Return (X, Y) of the center of cell containing provided text 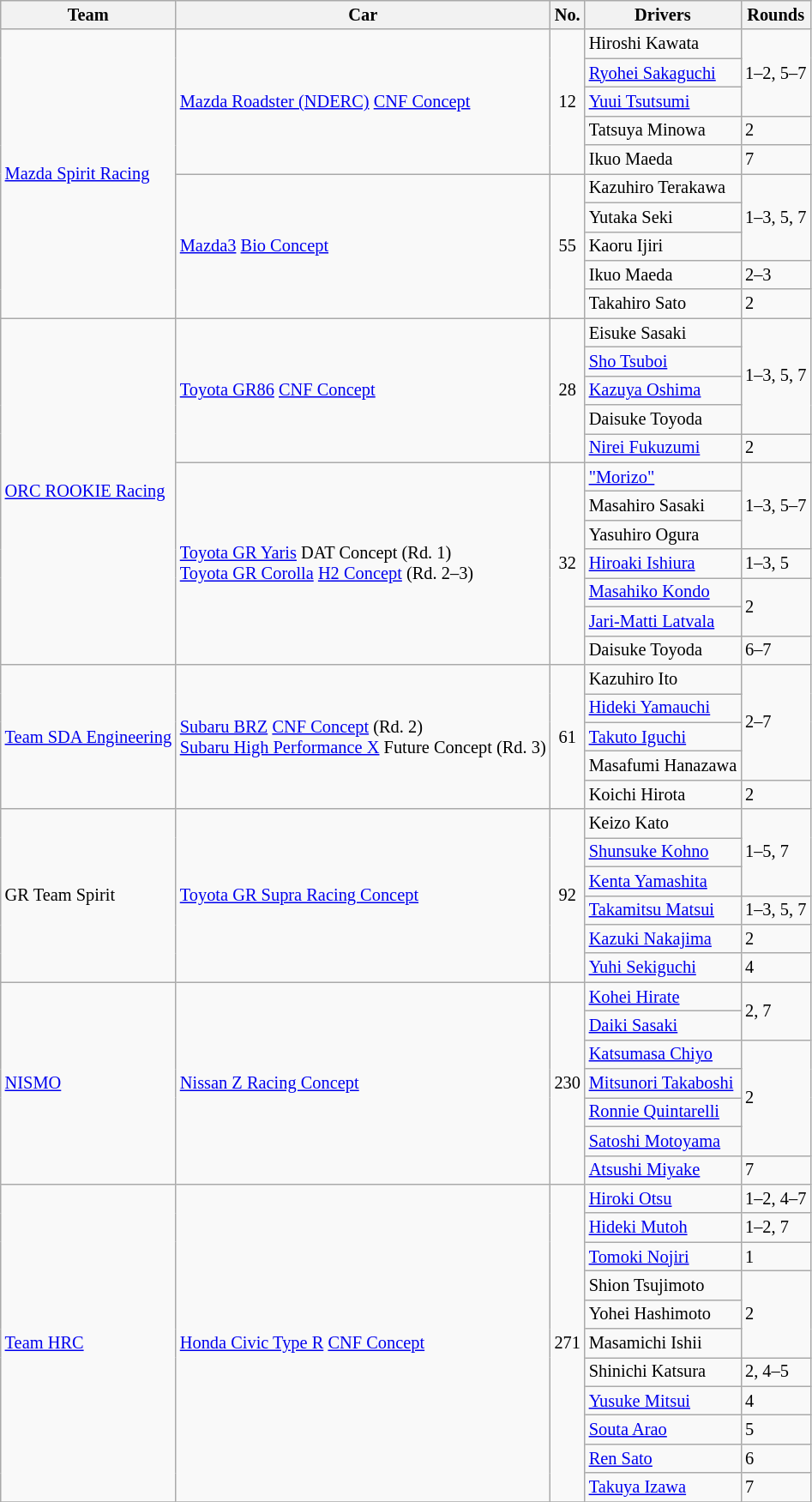
Eisuke Sasaki (663, 333)
Toyota GR86 CNF Concept (364, 390)
Mazda Roadster (NDERC) CNF Concept (364, 101)
Souta Arao (663, 1430)
Kazuya Oshima (663, 390)
Satoshi Motoyama (663, 1141)
No. (568, 15)
Team (88, 15)
32 (568, 564)
Masafumi Hanazawa (663, 765)
Yuui Tsutsumi (663, 101)
Hideki Yamauchi (663, 708)
1–2, 4–7 (775, 1198)
Shinichi Katsura (663, 1372)
Tomoki Nojiri (663, 1257)
Hiroki Otsu (663, 1198)
Ren Sato (663, 1458)
Mitsunori Takaboshi (663, 1083)
Sho Tsuboi (663, 361)
Shunsuke Kohno (663, 852)
Masahiko Kondo (663, 592)
12 (568, 101)
Yasuhiro Ogura (663, 534)
Katsumasa Chiyo (663, 1054)
Takuya Izawa (663, 1487)
Ronnie Quintarelli (663, 1112)
Toyota GR Supra Racing Concept (364, 896)
Keizo Kato (663, 823)
Yohei Hashimoto (663, 1314)
Car (364, 15)
Atsushi Miyake (663, 1170)
Rounds (775, 15)
NISMO (88, 1083)
1–2, 7 (775, 1228)
Kazuhiro Ito (663, 679)
Kazuki Nakajima (663, 938)
271 (568, 1342)
Honda Civic Type R CNF Concept (364, 1342)
55 (568, 245)
Team HRC (88, 1342)
Yuhi Sekiguchi (663, 968)
Mazda Spirit Racing (88, 173)
Daiki Sasaki (663, 1025)
ORC ROOKIE Racing (88, 492)
Hideki Mutoh (663, 1228)
Jari-Matti Latvala (663, 621)
Mazda3 Bio Concept (364, 245)
Masahiro Sasaki (663, 505)
Nissan Z Racing Concept (364, 1083)
2–7 (775, 722)
Takamitsu Matsui (663, 910)
Takahiro Sato (663, 304)
Kazuhiro Terakawa (663, 188)
Kenta Yamashita (663, 881)
1–3, 5 (775, 564)
Hiroshi Kawata (663, 44)
Nirei Fukuzumi (663, 448)
Kohei Hirate (663, 997)
6 (775, 1458)
Team SDA Engineering (88, 736)
1–3, 5–7 (775, 506)
1–5, 7 (775, 853)
Drivers (663, 15)
Hiroaki Ishiura (663, 564)
1 (775, 1257)
Kaoru Ijiri (663, 246)
Koichi Hirota (663, 794)
230 (568, 1083)
28 (568, 390)
5 (775, 1430)
Yusuke Mitsui (663, 1401)
Takuto Iguchi (663, 737)
Ryohei Sakaguchi (663, 73)
Shion Tsujimoto (663, 1285)
2, 7 (775, 1010)
2–3 (775, 274)
1–2, 5–7 (775, 72)
6–7 (775, 650)
Yutaka Seki (663, 217)
61 (568, 736)
Subaru BRZ CNF Concept (Rd. 2)Subaru High Performance X Future Concept (Rd. 3) (364, 736)
2, 4–5 (775, 1372)
Toyota GR Yaris DAT Concept (Rd. 1)Toyota GR Corolla H2 Concept (Rd. 2–3) (364, 564)
Masamichi Ishii (663, 1343)
GR Team Spirit (88, 896)
92 (568, 896)
Tatsuya Minowa (663, 130)
"Morizo" (663, 477)
